Extract the (X, Y) coordinate from the center of the cell holding the provided text.  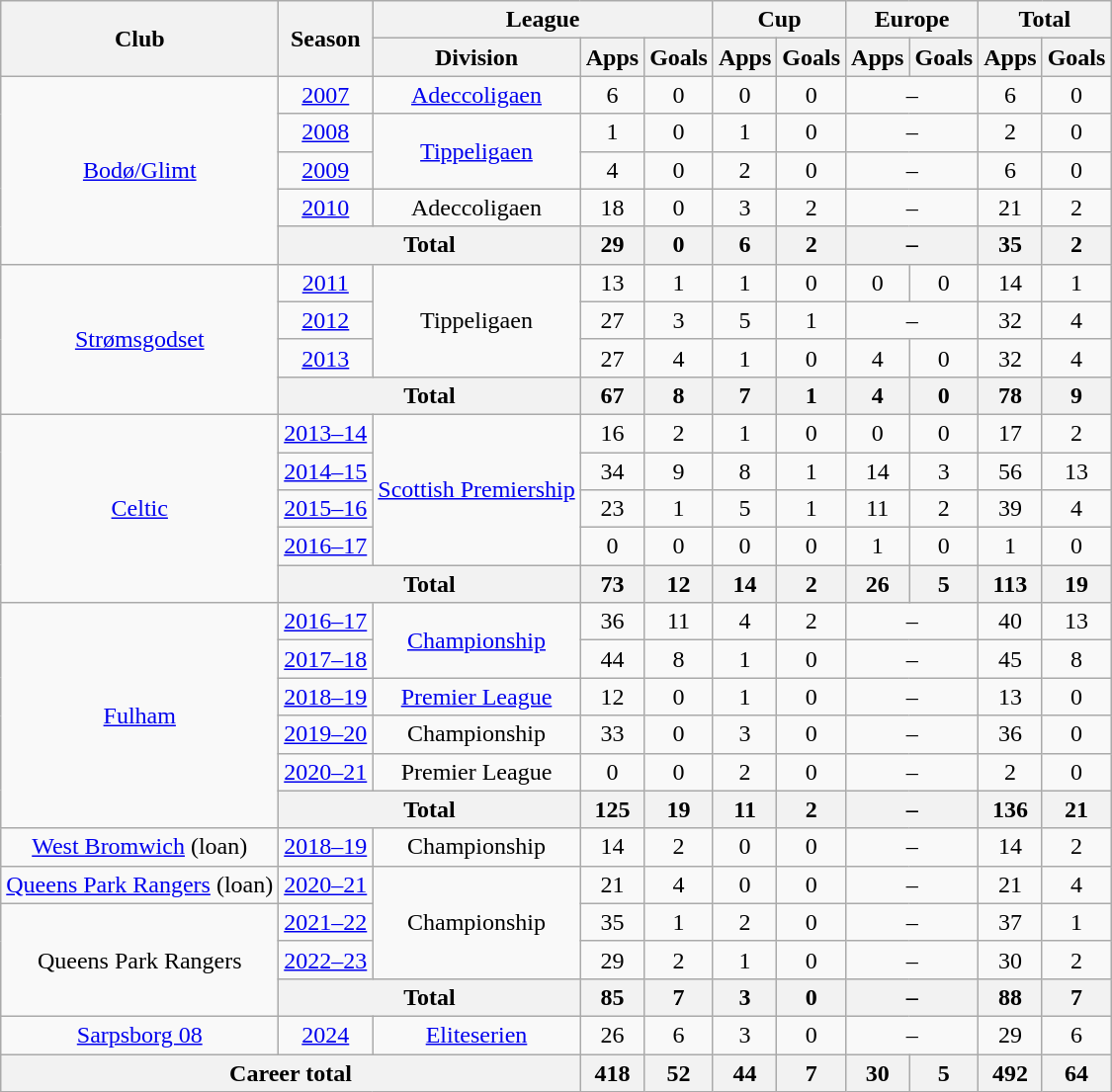
Queens Park Rangers (140, 960)
Club (140, 39)
56 (1010, 471)
Strømsgodset (140, 339)
40 (1010, 622)
Celtic (140, 508)
2021–22 (326, 922)
125 (612, 809)
Scottish Premiership (476, 489)
2011 (326, 283)
78 (1010, 395)
2009 (326, 170)
2008 (326, 132)
Sarpsborg 08 (140, 1035)
2024 (326, 1035)
34 (612, 471)
17 (1010, 433)
Fulham (140, 715)
492 (1010, 1072)
Division (476, 57)
136 (1010, 809)
67 (612, 395)
Cup (779, 20)
73 (612, 584)
2013–14 (326, 433)
16 (612, 433)
2014–15 (326, 471)
2019–20 (326, 734)
2013 (326, 358)
2015–16 (326, 509)
2010 (326, 208)
2022–23 (326, 960)
85 (612, 997)
18 (612, 208)
45 (1010, 659)
Career total (291, 1072)
64 (1076, 1072)
37 (1010, 922)
2007 (326, 95)
52 (679, 1072)
Eliteserien (476, 1035)
23 (612, 509)
Queens Park Rangers (loan) (140, 884)
113 (1010, 584)
Bodø/Glimt (140, 170)
2012 (326, 320)
418 (612, 1072)
2017–18 (326, 659)
Europe (912, 20)
Season (326, 39)
League (544, 20)
88 (1010, 997)
39 (1010, 509)
33 (612, 734)
West Bromwich (loan) (140, 847)
